Find where the given text appears and provide that cell's center as [X, Y] coordinate. 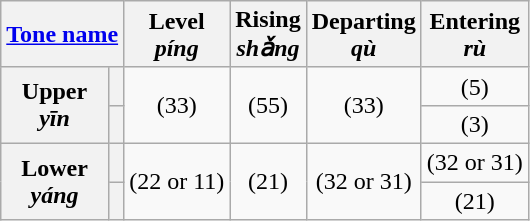
Enteringrù [474, 34]
Tone name [62, 34]
(55) [268, 105]
Risingshǎng [268, 34]
Departingqù [364, 34]
(22 or 11) [177, 181]
(3) [474, 124]
Upperyīn [55, 105]
Loweryáng [55, 181]
(5) [474, 86]
Levelpíng [177, 34]
